Determine the [x, y] coordinate at the center of the cell enclosing the given text.  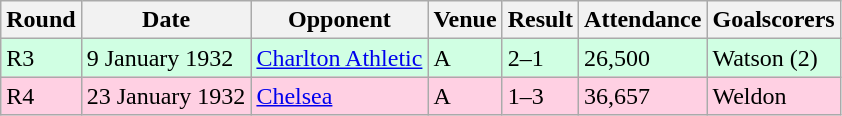
9 January 1932 [166, 58]
Weldon [774, 96]
Result [540, 20]
R3 [41, 58]
R4 [41, 96]
Chelsea [340, 96]
Date [166, 20]
Round [41, 20]
Watson (2) [774, 58]
Opponent [340, 20]
23 January 1932 [166, 96]
Goalscorers [774, 20]
26,500 [643, 58]
1–3 [540, 96]
2–1 [540, 58]
Attendance [643, 20]
Venue [465, 20]
Charlton Athletic [340, 58]
36,657 [643, 96]
